Pinpoint the cell where the given text exists, returning its [x, y] midpoint coordinate. 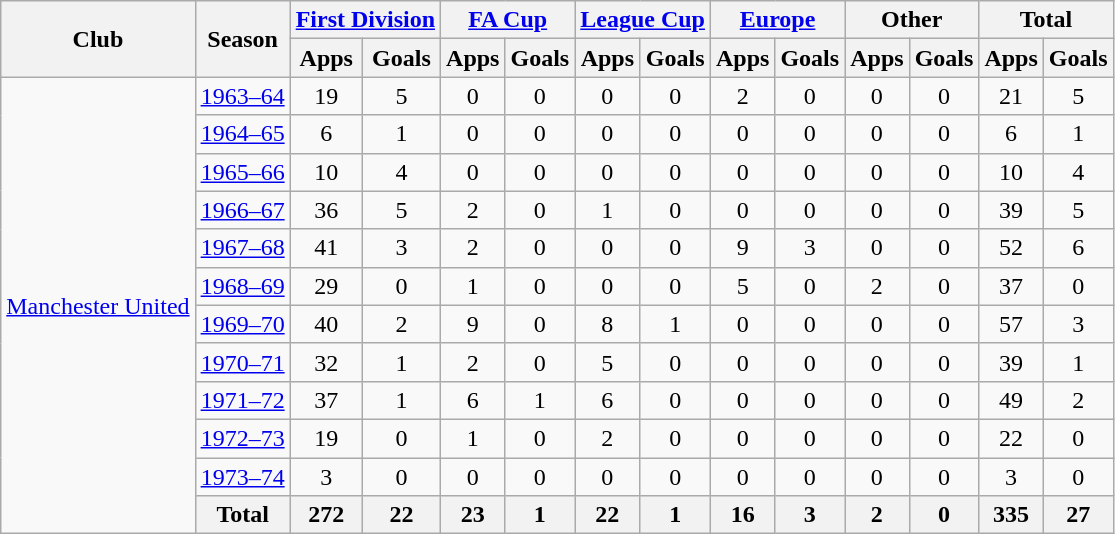
1965–66 [242, 172]
FA Cup [508, 20]
1963–64 [242, 96]
Other [912, 20]
1973–74 [242, 477]
41 [326, 248]
1971–72 [242, 400]
1967–68 [242, 248]
1970–71 [242, 362]
8 [608, 324]
32 [326, 362]
23 [473, 515]
1966–67 [242, 210]
Season [242, 39]
Manchester United [98, 306]
52 [1011, 248]
272 [326, 515]
335 [1011, 515]
Europe [777, 20]
1964–65 [242, 134]
First Division [365, 20]
1968–69 [242, 286]
27 [1078, 515]
40 [326, 324]
29 [326, 286]
League Cup [643, 20]
21 [1011, 96]
16 [742, 515]
57 [1011, 324]
1969–70 [242, 324]
1972–73 [242, 438]
36 [326, 210]
49 [1011, 400]
Club [98, 39]
